Identify which cell holds the provided text, then report its [X, Y] central coordinate. 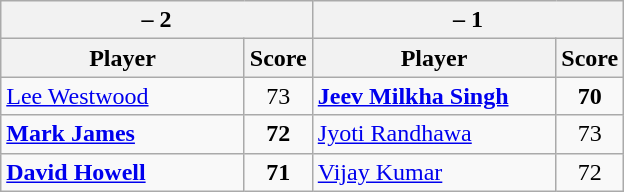
Jeev Milkha Singh [434, 96]
– 2 [157, 20]
Lee Westwood [123, 96]
David Howell [123, 172]
71 [278, 172]
Mark James [123, 134]
70 [590, 96]
– 1 [468, 20]
Jyoti Randhawa [434, 134]
Vijay Kumar [434, 172]
